Determine the (x, y) coordinate at the center of the cell enclosing the given text.  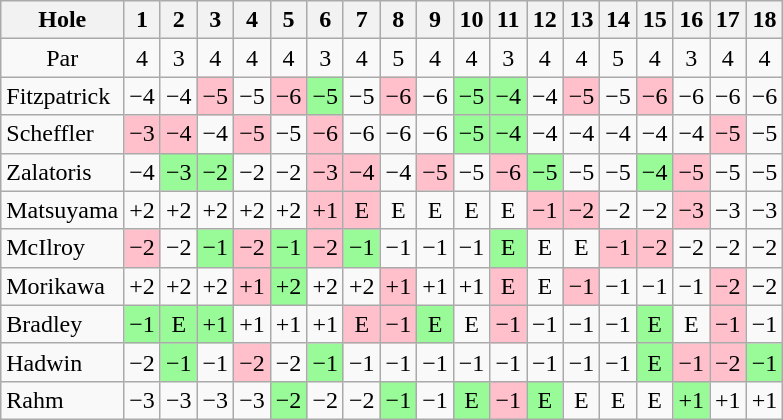
7 (362, 20)
14 (618, 20)
2 (178, 20)
Zalatoris (62, 172)
Scheffler (62, 134)
1 (142, 20)
6 (326, 20)
10 (472, 20)
12 (544, 20)
Hole (62, 20)
Fitzpatrick (62, 96)
8 (398, 20)
17 (728, 20)
Matsuyama (62, 210)
Morikawa (62, 286)
Hadwin (62, 362)
15 (654, 20)
Rahm (62, 400)
16 (692, 20)
Bradley (62, 324)
McIlroy (62, 248)
11 (508, 20)
Par (62, 58)
13 (582, 20)
9 (436, 20)
18 (764, 20)
